From the cell containing the given text, extract its center point as [X, Y] coordinate. 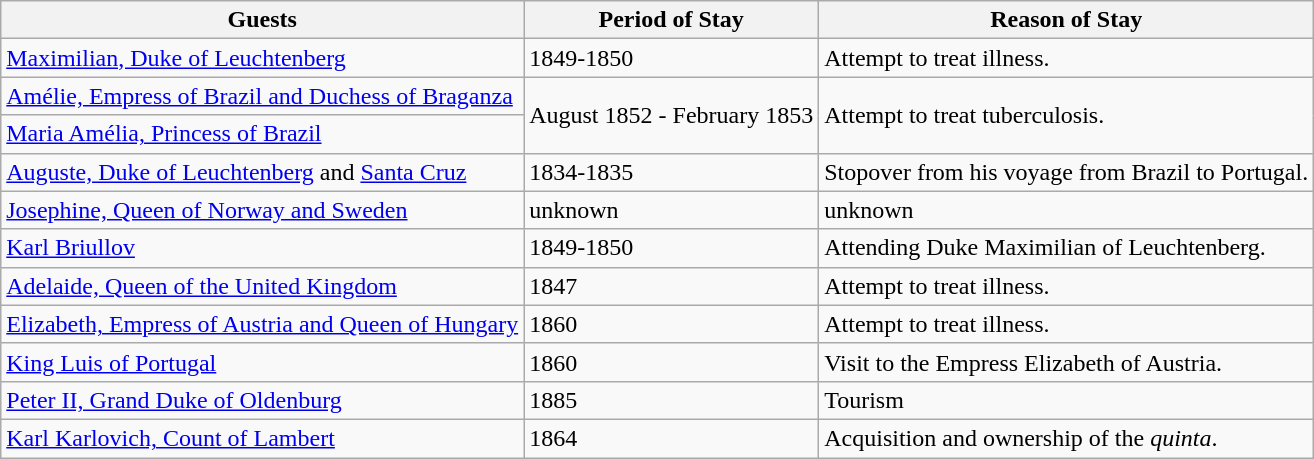
Karl Karlovich, Count of Lambert [262, 438]
Tourism [1066, 400]
Reason of Stay [1066, 20]
Adelaide, Queen of the United Kingdom [262, 286]
Maria Amélia, Princess of Brazil [262, 134]
Acquisition and ownership of the quinta. [1066, 438]
Attending Duke Maximilian of Leuchtenberg. [1066, 248]
Visit to the Empress Elizabeth of Austria. [1066, 362]
Stopover from his voyage from Brazil to Portugal. [1066, 172]
Elizabeth, Empress of Austria and Queen of Hungary [262, 324]
King Luis of Portugal [262, 362]
1847 [672, 286]
Guests [262, 20]
1834-1835 [672, 172]
Attempt to treat tuberculosis. [1066, 115]
Period of Stay [672, 20]
1864 [672, 438]
Auguste, Duke of Leuchtenberg and Santa Cruz [262, 172]
Karl Briullov [262, 248]
1885 [672, 400]
August 1852 - February 1853 [672, 115]
Peter II, Grand Duke of Oldenburg [262, 400]
Maximilian, Duke of Leuchtenberg [262, 58]
Amélie, Empress of Brazil and Duchess of Braganza [262, 96]
Josephine, Queen of Norway and Sweden [262, 210]
